Scan for the cell matching the given text and deliver its [X, Y] coordinate at center. 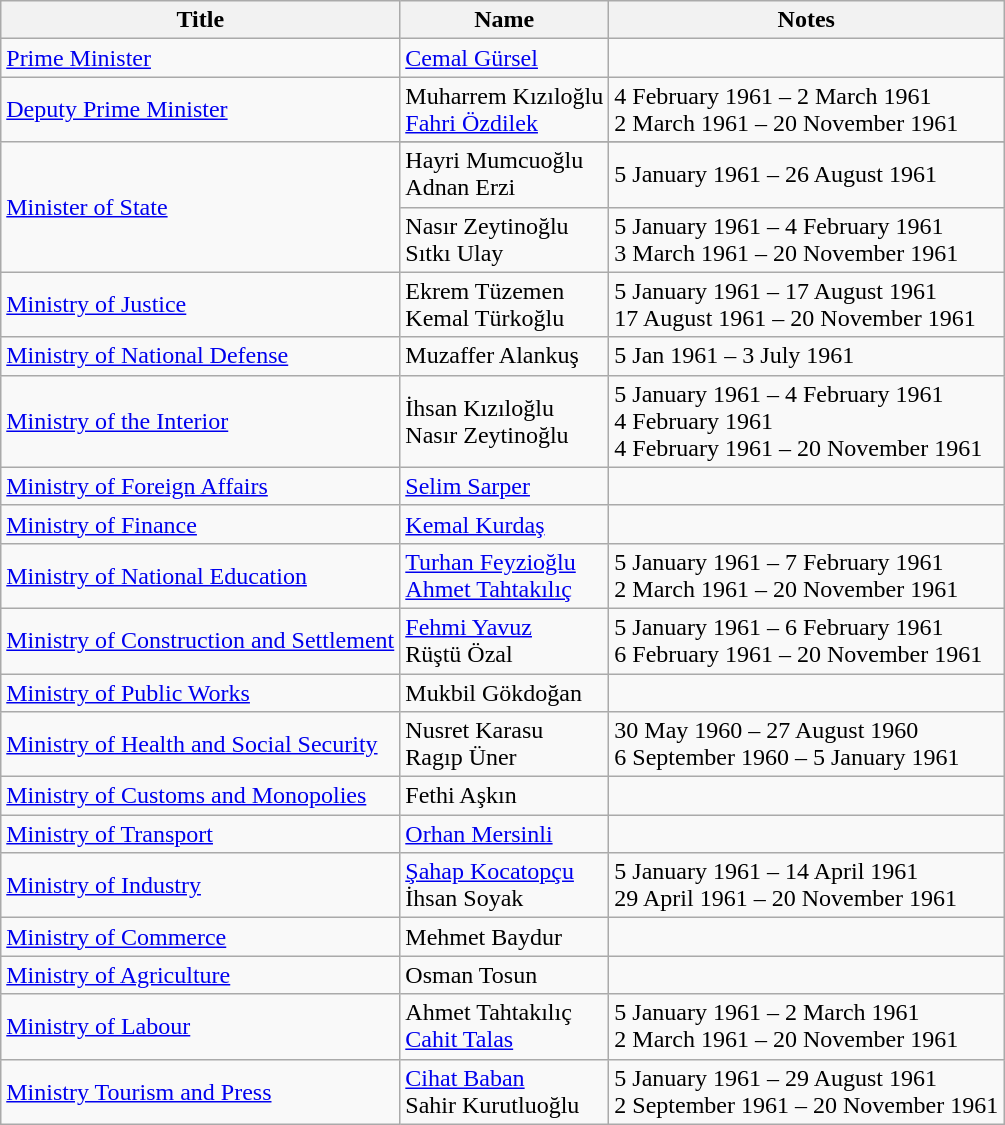
Turhan FeyzioğluAhmet Tahtakılıç [504, 576]
5 January 1961 – 4 February 19614 February 19614 February 1961 – 20 November 1961 [806, 421]
Minister of State [200, 207]
Ministry of Public Works [200, 693]
Osman Tosun [504, 975]
30 May 1960 – 27 August 1960 6 September 1960 – 5 January 1961 [806, 744]
Muzaffer Alankuş [504, 356]
Ministry of Construction and Settlement [200, 640]
Mukbil Gökdoğan [504, 693]
Cemal Gürsel [504, 58]
Title [200, 20]
Ministry of Transport [200, 834]
Name [504, 20]
Ministry Tourism and Press [200, 1092]
Ministry of Health and Social Security [200, 744]
5 Jan 1961 – 3 July 1961 [806, 356]
Nusret KarasuRagıp Üner [504, 744]
Ministry of Customs and Monopolies [200, 796]
Notes [806, 20]
Ekrem TüzemenKemal Türkoğlu [504, 304]
Fehmi Yavuz Rüştü Özal [504, 640]
Ministry of Labour [200, 1026]
Kemal Kurdaş [504, 524]
Prime Minister [200, 58]
Mehmet Baydur [504, 937]
Ministry of Justice [200, 304]
4 February 1961 – 2 March 19612 March 1961 – 20 November 1961 [806, 110]
5 January 1961 – 4 February 19613 March 1961 – 20 November 1961 [806, 240]
Ministry of Commerce [200, 937]
Ministry of National Defense [200, 356]
5 January 1961 – 6 February 1961 6 February 1961 – 20 November 1961 [806, 640]
Nasır ZeytinoğluSıtkı Ulay [504, 240]
Cihat BabanSahir Kurutluoğlu [504, 1092]
Şahap Kocatopçuİhsan Soyak [504, 886]
5 January 1961 – 14 April 196129 April 1961 – 20 November 1961 [806, 886]
Ministry of National Education [200, 576]
Fethi Aşkın [504, 796]
5 January 1961 – 26 August 1961 [806, 174]
5 January 1961 – 17 August 196117 August 1961 – 20 November 1961 [806, 304]
Orhan Mersinli [504, 834]
Ministry of Agriculture [200, 975]
5 January 1961 – 2 March 1961 2 March 1961 – 20 November 1961 [806, 1026]
Deputy Prime Minister [200, 110]
5 January 1961 – 7 February 19612 March 1961 – 20 November 1961 [806, 576]
Hayri Mumcuoğlu Adnan Erzi [504, 174]
Ministry of the Interior [200, 421]
Muharrem KızıloğluFahri Özdilek [504, 110]
İhsan KızıloğluNasır Zeytinoğlu [504, 421]
Ministry of Finance [200, 524]
Ministry of Foreign Affairs [200, 486]
Selim Sarper [504, 486]
5 January 1961 – 29 August 1961 2 September 1961 – 20 November 1961 [806, 1092]
Ministry of Industry [200, 886]
Ahmet TahtakılıçCahit Talas [504, 1026]
